Scan for the cell matching the given text and deliver its [X, Y] coordinate at center. 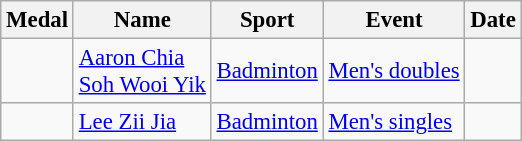
Men's singles [394, 122]
Event [394, 20]
Sport [267, 20]
Medal [38, 20]
Lee Zii Jia [142, 122]
Name [142, 20]
Date [493, 20]
Aaron ChiaSoh Wooi Yik [142, 72]
Men's doubles [394, 72]
